Output the (X, Y) coordinate of the center of the cell containing the given text.  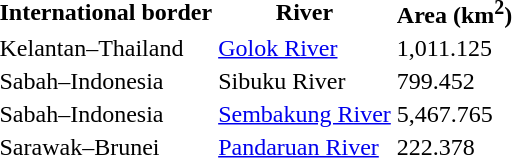
Sibuku River (305, 81)
Golok River (305, 48)
Sembakung River (305, 114)
